From the cell containing the given text, extract its center point as [x, y] coordinate. 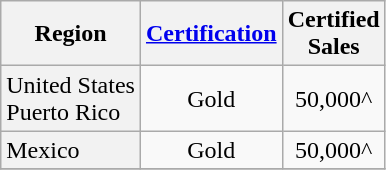
Certification [211, 34]
Region [71, 34]
CertifiedSales [334, 34]
United StatesPuerto Rico [71, 98]
Mexico [71, 150]
